Locate the cell with the specified text and output its (x, y) center coordinate. 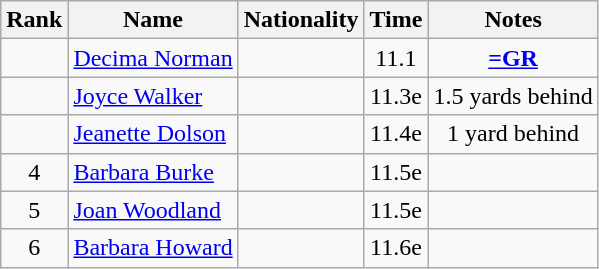
11.3e (396, 96)
1.5 yards behind (513, 96)
Nationality (301, 20)
6 (34, 248)
5 (34, 210)
Joyce Walker (153, 96)
Barbara Burke (153, 172)
Time (396, 20)
11.4e (396, 134)
Name (153, 20)
Rank (34, 20)
4 (34, 172)
11.1 (396, 58)
11.6e (396, 248)
1 yard behind (513, 134)
Barbara Howard (153, 248)
=GR (513, 58)
Notes (513, 20)
Jeanette Dolson (153, 134)
Decima Norman (153, 58)
Joan Woodland (153, 210)
